Scan for the cell matching the given text and deliver its [X, Y] coordinate at center. 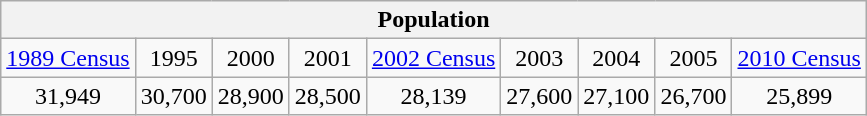
28,500 [328, 96]
2004 [616, 58]
26,700 [694, 96]
30,700 [174, 96]
2005 [694, 58]
27,600 [540, 96]
1989 Census [68, 58]
2010 Census [799, 58]
Population [434, 20]
31,949 [68, 96]
28,900 [250, 96]
25,899 [799, 96]
2003 [540, 58]
2001 [328, 58]
27,100 [616, 96]
28,139 [433, 96]
2000 [250, 58]
2002 Census [433, 58]
1995 [174, 58]
